Return (x, y) of the center of cell containing provided text 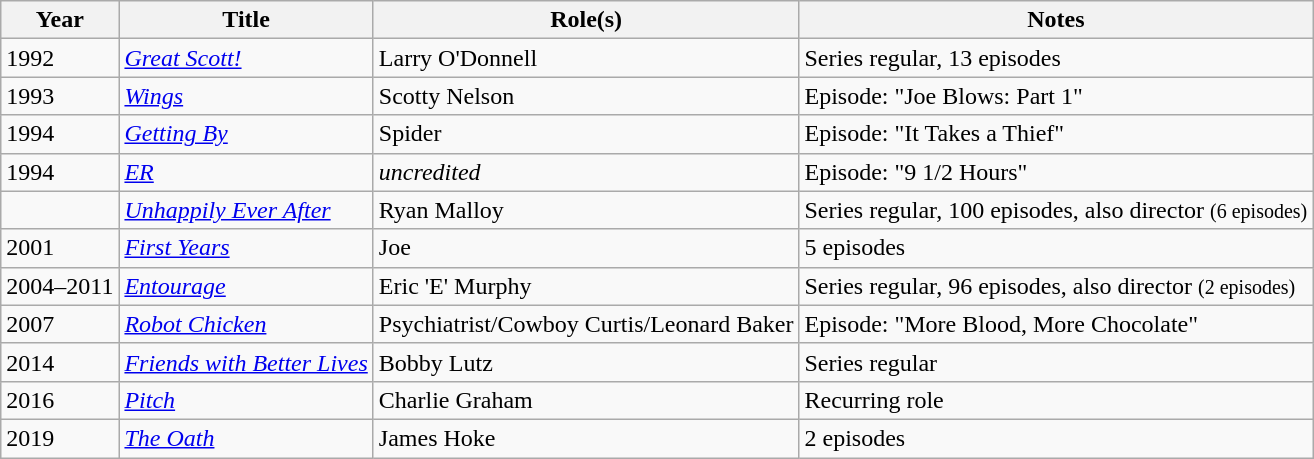
Series regular, 13 episodes (1056, 58)
Recurring role (1056, 400)
2014 (60, 362)
1992 (60, 58)
Pitch (246, 400)
Series regular, 96 episodes, also director (2 episodes) (1056, 286)
2 episodes (1056, 438)
Bobby Lutz (586, 362)
2019 (60, 438)
The Oath (246, 438)
2001 (60, 248)
Wings (246, 96)
Title (246, 20)
2007 (60, 324)
James Hoke (586, 438)
Getting By (246, 134)
Episode: "It Takes a Thief" (1056, 134)
ER (246, 172)
Series regular (1056, 362)
Series regular, 100 episodes, also director (6 episodes) (1056, 210)
1993 (60, 96)
Unhappily Ever After (246, 210)
2004–2011 (60, 286)
Episode: "Joe Blows: Part 1" (1056, 96)
Charlie Graham (586, 400)
Scotty Nelson (586, 96)
2016 (60, 400)
Eric 'E' Murphy (586, 286)
Robot Chicken (246, 324)
First Years (246, 248)
Episode: "9 1/2 Hours" (1056, 172)
Entourage (246, 286)
Notes (1056, 20)
Ryan Malloy (586, 210)
Joe (586, 248)
Spider (586, 134)
Larry O'Donnell (586, 58)
Role(s) (586, 20)
uncredited (586, 172)
Friends with Better Lives (246, 362)
Year (60, 20)
5 episodes (1056, 248)
Great Scott! (246, 58)
Psychiatrist/Cowboy Curtis/Leonard Baker (586, 324)
Episode: "More Blood, More Chocolate" (1056, 324)
